Output the (x, y) coordinate of the center of the cell containing the given text.  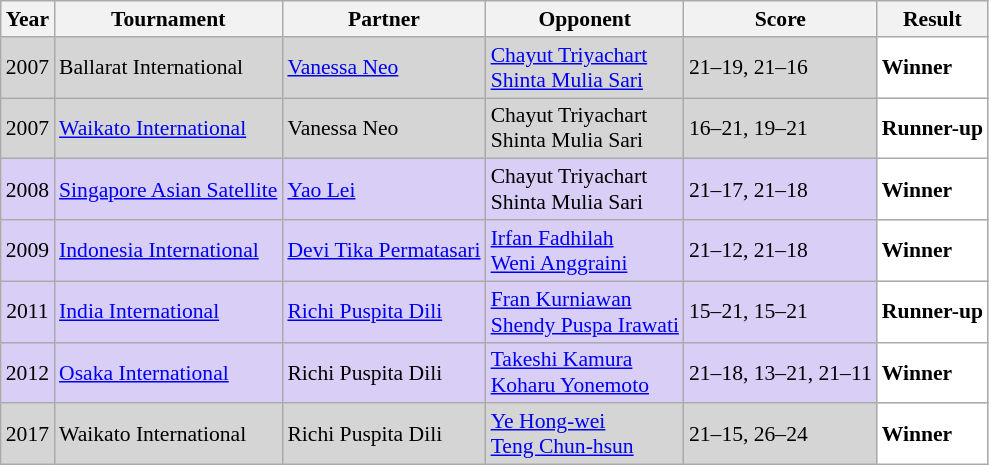
Opponent (585, 19)
Indonesia International (168, 250)
Osaka International (168, 372)
21–17, 21–18 (780, 190)
21–18, 13–21, 21–11 (780, 372)
2012 (28, 372)
Partner (384, 19)
Score (780, 19)
2017 (28, 434)
2009 (28, 250)
21–19, 21–16 (780, 68)
India International (168, 312)
15–21, 15–21 (780, 312)
Yao Lei (384, 190)
2011 (28, 312)
Fran Kurniawan Shendy Puspa Irawati (585, 312)
Ye Hong-wei Teng Chun-hsun (585, 434)
Devi Tika Permatasari (384, 250)
Result (932, 19)
Singapore Asian Satellite (168, 190)
Takeshi Kamura Koharu Yonemoto (585, 372)
16–21, 19–21 (780, 128)
21–12, 21–18 (780, 250)
Tournament (168, 19)
Ballarat International (168, 68)
21–15, 26–24 (780, 434)
Irfan Fadhilah Weni Anggraini (585, 250)
Year (28, 19)
2008 (28, 190)
